Identify which cell holds the provided text, then report its (x, y) central coordinate. 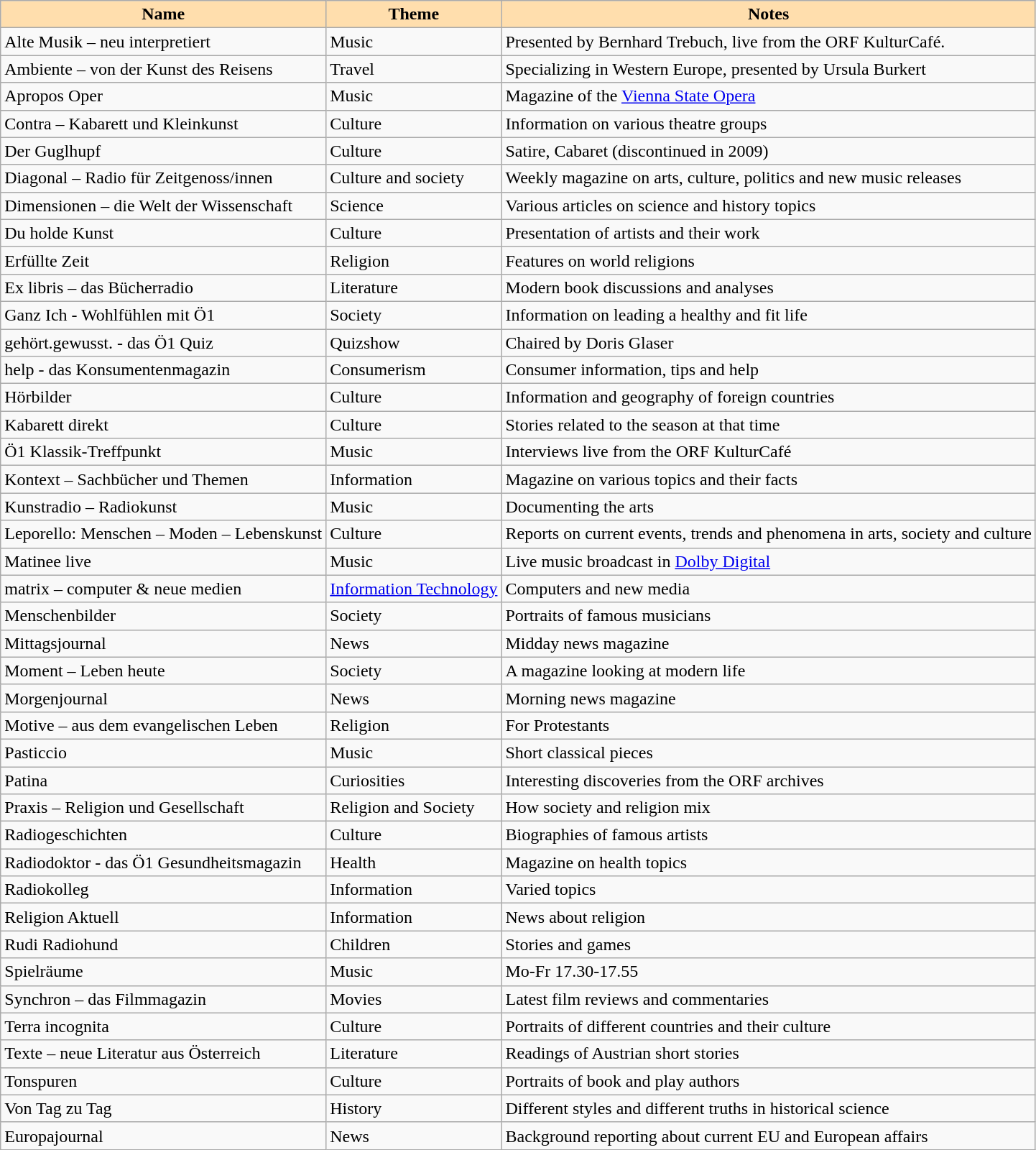
Radiokolleg (164, 890)
Diagonal – Radio für Zeitgenoss/innen (164, 178)
Presentation of artists and their work (769, 233)
Information on various theatre groups (769, 124)
Information on leading a healthy and fit life (769, 315)
Erfüllte Zeit (164, 260)
Curiosities (414, 780)
Radiodoktor - das Ö1 Gesundheitsmagazin (164, 862)
Culture and society (414, 178)
Contra – Kabarett und Kleinkunst (164, 124)
Reports on current events, trends and phenomena in arts, society and culture (769, 534)
Information and geography of foreign countries (769, 397)
Radiogeschichten (164, 835)
Information Technology (414, 589)
Computers and new media (769, 589)
Satire, Cabaret (discontinued in 2009) (769, 151)
Science (414, 206)
Mittagsjournal (164, 643)
Ganz Ich - Wohlfühlen mit Ö1 (164, 315)
Motive – aus dem evangelischen Leben (164, 725)
Modern book discussions and analyses (769, 287)
Theme (414, 14)
Pasticcio (164, 753)
Presented by Bernhard Trebuch, live from the ORF KulturCafé. (769, 42)
Weekly magazine on arts, culture, politics and new music releases (769, 178)
Rudi Radiohund (164, 944)
Alte Musik – neu interpretiert (164, 42)
Praxis – Religion und Gesellschaft (164, 808)
For Protestants (769, 725)
Texte – neue Literatur aus Österreich (164, 1054)
Background reporting about current EU and European affairs (769, 1136)
Stories and games (769, 944)
Short classical pieces (769, 753)
Portraits of different countries and their culture (769, 1026)
Live music broadcast in Dolby Digital (769, 561)
Biographies of famous artists (769, 835)
Interesting discoveries from the ORF archives (769, 780)
A magazine looking at modern life (769, 671)
Leporello: Menschen – Moden – Lebenskunst (164, 534)
History (414, 1108)
Consumerism (414, 370)
Ex libris – das Bücherradio (164, 287)
How society and religion mix (769, 808)
Kunstradio – Radiokunst (164, 507)
Different styles and different truths in historical science (769, 1108)
News about religion (769, 917)
Notes (769, 14)
Features on world religions (769, 260)
Dimensionen – die Welt der Wissenschaft (164, 206)
Ambiente – von der Kunst des Reisens (164, 69)
Apropos Oper (164, 96)
Name (164, 14)
Der Guglhupf (164, 151)
Morgenjournal (164, 698)
Chaired by Doris Glaser (769, 343)
Documenting the arts (769, 507)
help - das Konsumentenmagazin (164, 370)
Moment – Leben heute (164, 671)
Religion and Society (414, 808)
Patina (164, 780)
Du holde Kunst (164, 233)
Morning news magazine (769, 698)
Movies (414, 999)
Health (414, 862)
Midday news magazine (769, 643)
Children (414, 944)
Menschenbilder (164, 616)
Specializing in Western Europe, presented by Ursula Burkert (769, 69)
Magazine on various topics and their facts (769, 479)
Travel (414, 69)
Various articles on science and history topics (769, 206)
Quizshow (414, 343)
Ö1 Klassik-Treffpunkt (164, 452)
Magazine of the Vienna State Opera (769, 96)
Consumer information, tips and help (769, 370)
Portraits of book and play authors (769, 1081)
Religion Aktuell (164, 917)
Mo-Fr 17.30-17.55 (769, 972)
Synchron – das Filmmagazin (164, 999)
Magazine on health topics (769, 862)
Latest film reviews and commentaries (769, 999)
Interviews live from the ORF KulturCafé (769, 452)
matrix – computer & neue medien (164, 589)
gehört.gewusst. - das Ö1 Quiz (164, 343)
Hörbilder (164, 397)
Kabarett direkt (164, 425)
Kontext – Sachbücher und Themen (164, 479)
Von Tag zu Tag (164, 1108)
Europajournal (164, 1136)
Readings of Austrian short stories (769, 1054)
Stories related to the season at that time (769, 425)
Varied topics (769, 890)
Matinee live (164, 561)
Portraits of famous musicians (769, 616)
Terra incognita (164, 1026)
Spielräume (164, 972)
Tonspuren (164, 1081)
